Detect which cell encompasses the target text, then output its [x, y] center coordinate. 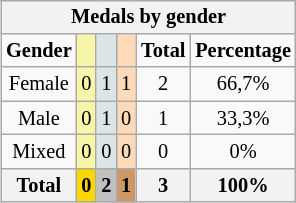
3 [163, 185]
Male [38, 118]
0% [243, 152]
Percentage [243, 51]
100% [243, 185]
Mixed [38, 152]
Gender [38, 51]
33,3% [243, 118]
Female [38, 84]
Medals by gender [148, 17]
66,7% [243, 84]
